Pinpoint the cell where the given text exists, returning its [x, y] midpoint coordinate. 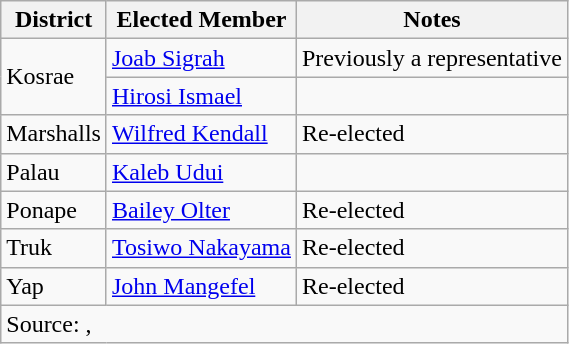
Source: , [284, 324]
Hirosi Ismael [201, 96]
Ponape [54, 210]
District [54, 20]
Previously a representative [432, 58]
Kaleb Udui [201, 172]
Yap [54, 286]
Wilfred Kendall [201, 134]
Palau [54, 172]
Truk [54, 248]
Bailey Olter [201, 210]
Tosiwo Nakayama [201, 248]
Kosrae [54, 77]
Notes [432, 20]
John Mangefel [201, 286]
Marshalls [54, 134]
Elected Member [201, 20]
Joab Sigrah [201, 58]
